For the text-containing cell, return its midpoint in [X, Y] coordinate format. 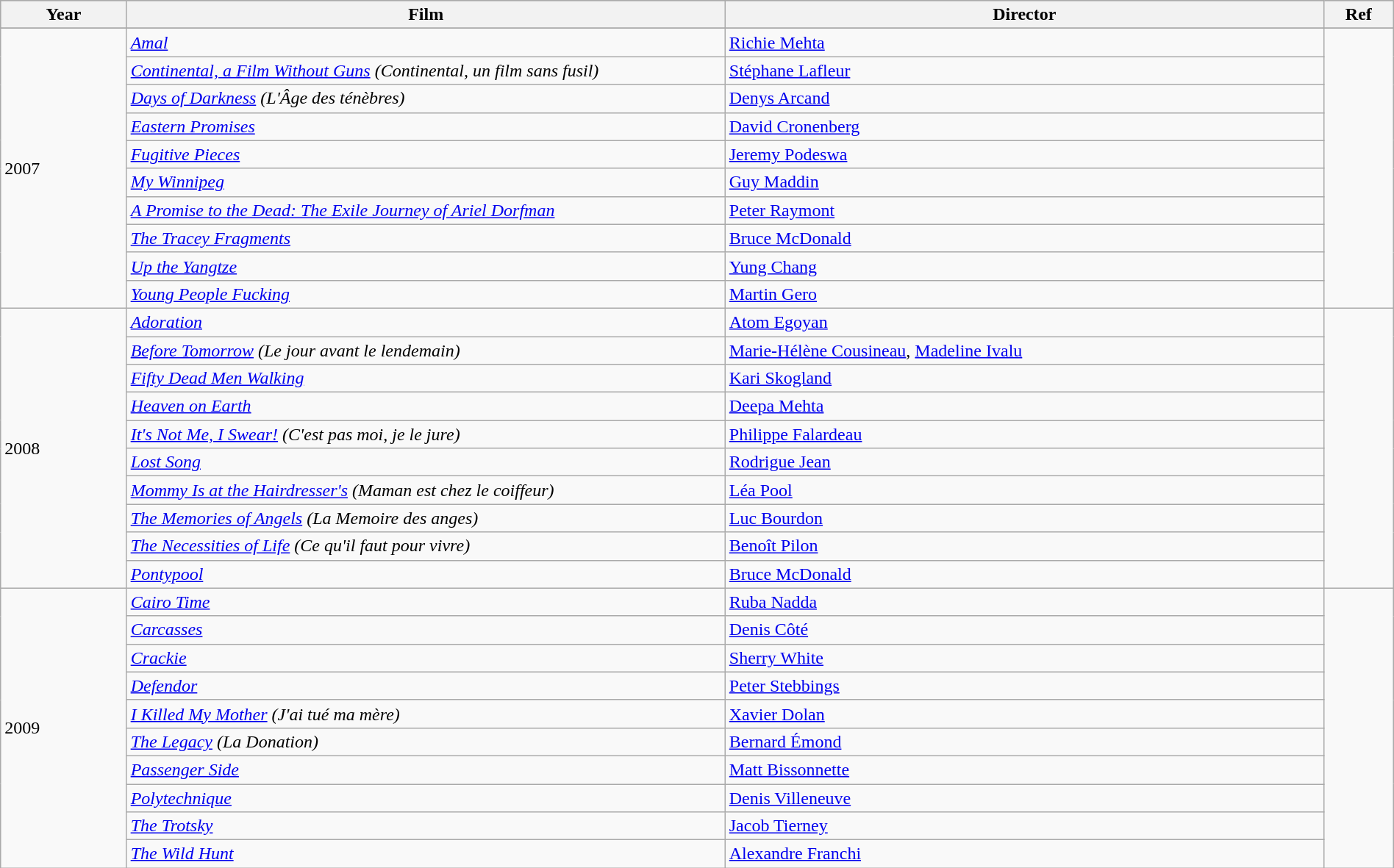
Deepa Mehta [1024, 406]
Atom Egoyan [1024, 322]
The Tracey Fragments [426, 238]
The Memories of Angels (La Memoire des anges) [426, 518]
Mommy Is at the Hairdresser's (Maman est chez le coiffeur) [426, 490]
It's Not Me, I Swear! (C'est pas moi, je le jure) [426, 434]
Denis Côté [1024, 630]
Crackie [426, 658]
Richie Mehta [1024, 43]
Adoration [426, 322]
The Trotsky [426, 826]
Days of Darkness (L'Âge des ténèbres) [426, 98]
Young People Fucking [426, 294]
Jacob Tierney [1024, 826]
Xavier Dolan [1024, 714]
Denys Arcand [1024, 98]
Before Tomorrow (Le jour avant le lendemain) [426, 351]
Defendor [426, 686]
Fugitive Pieces [426, 154]
Eastern Promises [426, 126]
Heaven on Earth [426, 406]
The Necessities of Life (Ce qu'il faut pour vivre) [426, 546]
Film [426, 15]
Léa Pool [1024, 490]
Peter Raymont [1024, 210]
2007 [63, 169]
Bernard Émond [1024, 742]
Marie-Hélène Cousineau, Madeline Ivalu [1024, 351]
Sherry White [1024, 658]
Rodrigue Jean [1024, 462]
My Winnipeg [426, 182]
Stéphane Lafleur [1024, 71]
Alexandre Franchi [1024, 854]
David Cronenberg [1024, 126]
The Wild Hunt [426, 854]
Polytechnique [426, 797]
Benoît Pilon [1024, 546]
Director [1024, 15]
Martin Gero [1024, 294]
Peter Stebbings [1024, 686]
2008 [63, 448]
Carcasses [426, 630]
Yung Chang [1024, 266]
Continental, a Film Without Guns (Continental, un film sans fusil) [426, 71]
Passenger Side [426, 770]
Amal [426, 43]
Philippe Falardeau [1024, 434]
Denis Villeneuve [1024, 797]
Cairo Time [426, 602]
A Promise to the Dead: The Exile Journey of Ariel Dorfman [426, 210]
2009 [63, 728]
Up the Yangtze [426, 266]
Matt Bissonnette [1024, 770]
Year [63, 15]
Jeremy Podeswa [1024, 154]
I Killed My Mother (J'ai tué ma mère) [426, 714]
Kari Skogland [1024, 379]
Guy Maddin [1024, 182]
Pontypool [426, 574]
Ref [1359, 15]
Ruba Nadda [1024, 602]
Lost Song [426, 462]
The Legacy (La Donation) [426, 742]
Fifty Dead Men Walking [426, 379]
Luc Bourdon [1024, 518]
